Extract the (x, y) coordinate from the center of the cell holding the provided text.  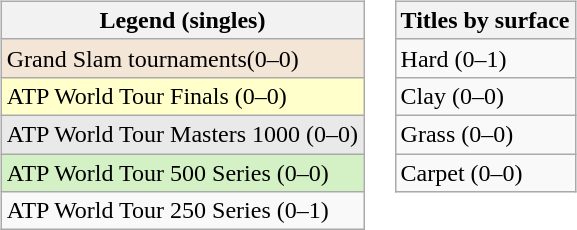
Grand Slam tournaments(0–0) (182, 58)
Hard (0–1) (485, 58)
ATP World Tour 500 Series (0–0) (182, 173)
ATP World Tour 250 Series (0–1) (182, 211)
Grass (0–0) (485, 134)
Carpet (0–0) (485, 173)
ATP World Tour Finals (0–0) (182, 96)
ATP World Tour Masters 1000 (0–0) (182, 134)
Legend (singles) (182, 20)
Clay (0–0) (485, 96)
Titles by surface (485, 20)
